Identify which cell holds the provided text, then report its (x, y) central coordinate. 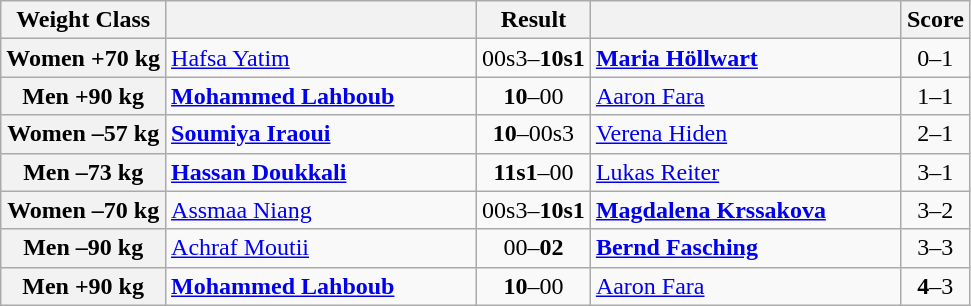
Achraf Moutii (322, 248)
00–02 (534, 248)
Maria Höllwart (746, 58)
2–1 (935, 134)
1–1 (935, 96)
Men –90 kg (84, 248)
Women –70 kg (84, 210)
Women –57 kg (84, 134)
Verena Hiden (746, 134)
Weight Class (84, 20)
Lukas Reiter (746, 172)
Assmaa Niang (322, 210)
Women +70 kg (84, 58)
Magdalena Krssakova (746, 210)
0–1 (935, 58)
Hassan Doukkali (322, 172)
10–00s3 (534, 134)
Score (935, 20)
Men –73 kg (84, 172)
Result (534, 20)
Soumiya Iraoui (322, 134)
3–1 (935, 172)
3–3 (935, 248)
3–2 (935, 210)
Bernd Fasching (746, 248)
4–3 (935, 286)
Hafsa Yatim (322, 58)
11s1–00 (534, 172)
